Locate the cell with the specified text and output its [X, Y] center coordinate. 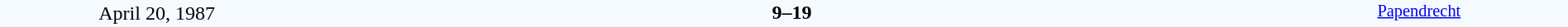
Papendrecht [1419, 13]
9–19 [791, 12]
April 20, 1987 [157, 13]
